Capture the cell that displays the provided text and extract its [x, y] central coordinate. 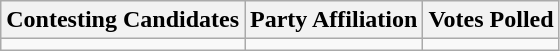
Contesting Candidates [123, 20]
Votes Polled [491, 20]
Party Affiliation [334, 20]
